Find where the given text appears and provide that cell's center as (x, y) coordinate. 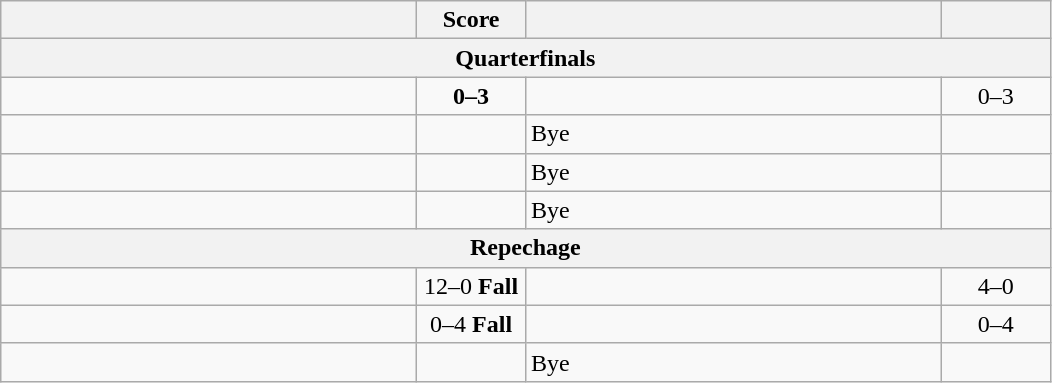
Quarterfinals (526, 58)
0–4 Fall (472, 324)
Repechage (526, 248)
0–4 (996, 324)
Score (472, 20)
12–0 Fall (472, 286)
4–0 (996, 286)
